Return [x, y] of the center of cell containing provided text 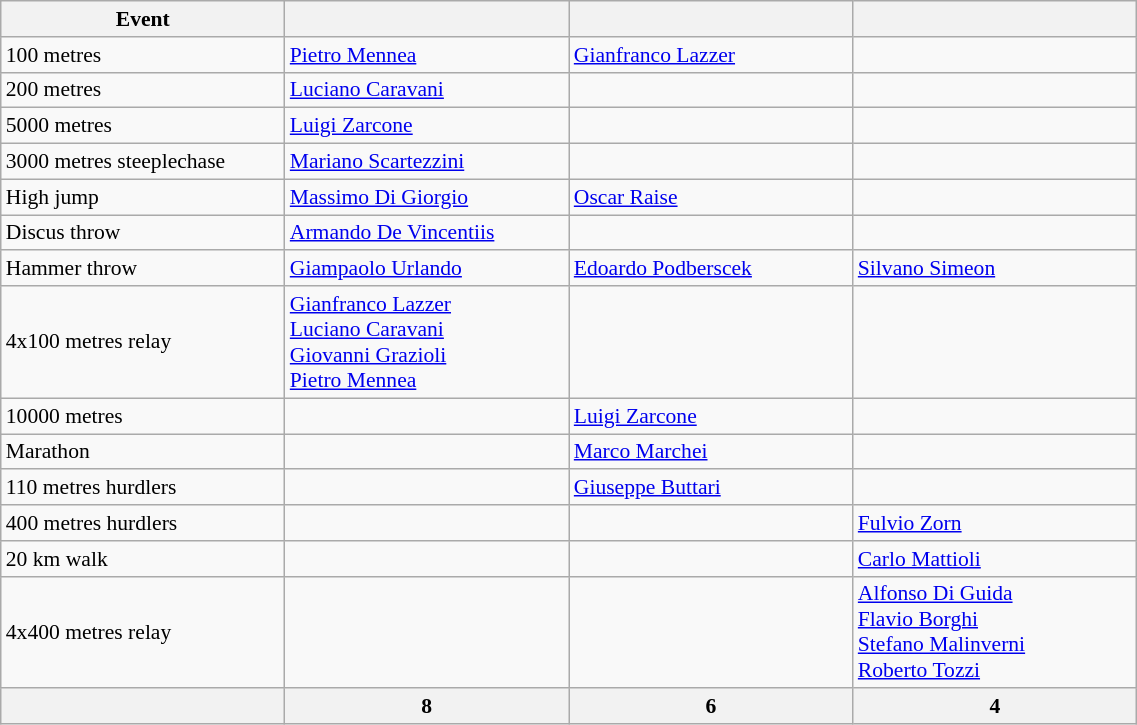
Mariano Scartezzini [427, 162]
Giuseppe Buttari [711, 488]
Gianfranco Lazzer [711, 55]
110 metres hurdlers [143, 488]
Luciano Caravani [427, 90]
Giampaolo Urlando [427, 269]
200 metres [143, 90]
5000 metres [143, 126]
Carlo Mattioli [995, 559]
Edoardo Podberscek [711, 269]
4 [995, 707]
400 metres hurdlers [143, 523]
Marathon [143, 452]
Event [143, 19]
4x400 metres relay [143, 632]
10000 metres [143, 416]
Oscar Raise [711, 197]
Fulvio Zorn [995, 523]
High jump [143, 197]
20 km walk [143, 559]
Gianfranco LazzerLuciano CaravaniGiovanni GrazioliPietro Mennea [427, 342]
Armando De Vincentiis [427, 233]
Massimo Di Giorgio [427, 197]
Silvano Simeon [995, 269]
100 metres [143, 55]
3000 metres steeplechase [143, 162]
6 [711, 707]
4x100 metres relay [143, 342]
Marco Marchei [711, 452]
8 [427, 707]
Hammer throw [143, 269]
Discus throw [143, 233]
Pietro Mennea [427, 55]
Alfonso Di GuidaFlavio BorghiStefano MalinverniRoberto Tozzi [995, 632]
